From the cell containing the given text, extract its center point as [x, y] coordinate. 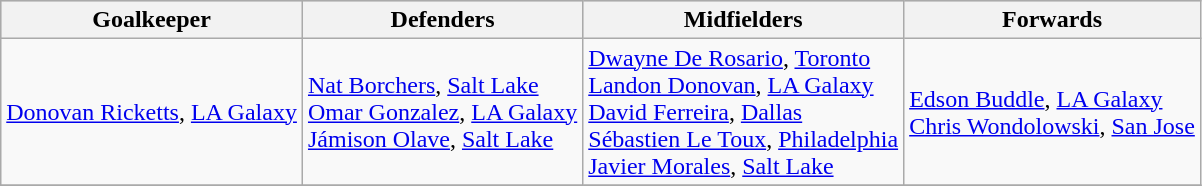
Goalkeeper [152, 20]
Defenders [442, 20]
Edson Buddle, LA Galaxy Chris Wondolowski, San Jose [1052, 112]
Forwards [1052, 20]
Nat Borchers, Salt Lake Omar Gonzalez, LA Galaxy Jámison Olave, Salt Lake [442, 112]
Midfielders [744, 20]
Donovan Ricketts, LA Galaxy [152, 112]
Dwayne De Rosario, Toronto Landon Donovan, LA Galaxy David Ferreira, Dallas Sébastien Le Toux, Philadelphia Javier Morales, Salt Lake [744, 112]
